From the cell containing the given text, extract its center point as [X, Y] coordinate. 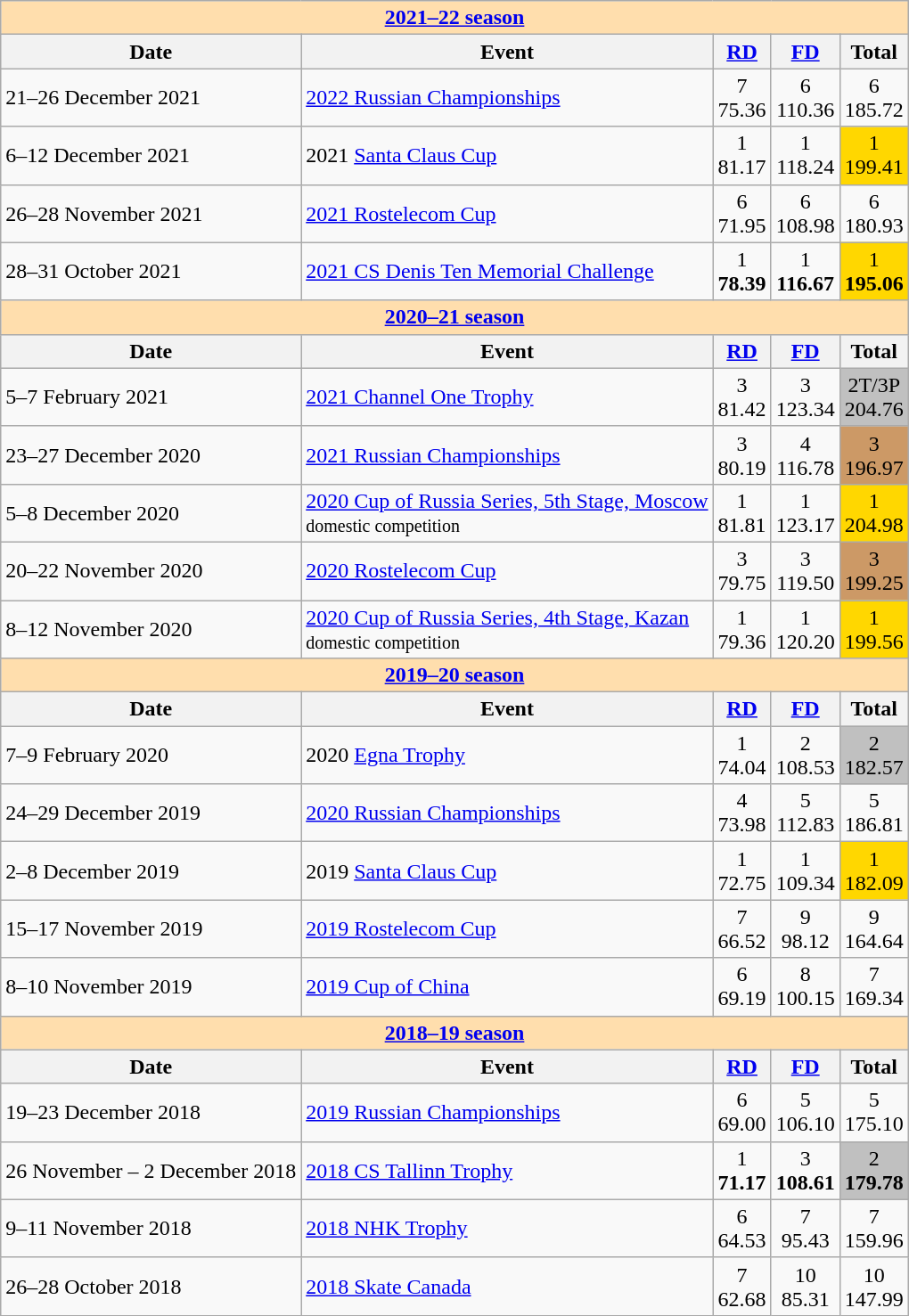
4 116.78 [806, 454]
6 185.72 [873, 98]
2020 Rostelecom Cup [507, 570]
1 74.04 [741, 756]
7 62.68 [741, 1287]
3 81.42 [741, 397]
8–10 November 2019 [151, 987]
20–22 November 2020 [151, 570]
1 116.67 [806, 271]
1 204.98 [873, 513]
10 147.99 [873, 1287]
6–12 December 2021 [151, 155]
1 182.09 [873, 871]
2020 Cup of Russia Series, 5th Stage, Moscow domestic competition [507, 513]
1 109.34 [806, 871]
24–29 December 2019 [151, 813]
3 80.19 [741, 454]
9 164.64 [873, 928]
6 108.98 [806, 214]
2019 Cup of China [507, 987]
21–26 December 2021 [151, 98]
8–12 November 2020 [151, 629]
9–11 November 2018 [151, 1228]
1 81.17 [741, 155]
19–23 December 2018 [151, 1112]
2020–21 season [454, 317]
2019 Santa Claus Cup [507, 871]
2021 CS Denis Ten Memorial Challenge [507, 271]
6 110.36 [806, 98]
26 November – 2 December 2018 [151, 1171]
2T/3P 204.76 [873, 397]
5 112.83 [806, 813]
5–8 December 2020 [151, 513]
2021 Channel One Trophy [507, 397]
15–17 November 2019 [151, 928]
3 108.61 [806, 1171]
23–27 December 2020 [151, 454]
2 179.78 [873, 1171]
2018–19 season [454, 1033]
1 78.39 [741, 271]
1 79.36 [741, 629]
1 199.41 [873, 155]
1 199.56 [873, 629]
5–7 February 2021 [151, 397]
2 108.53 [806, 756]
1 72.75 [741, 871]
2021–22 season [454, 18]
2020 Cup of Russia Series, 4th Stage, Kazan domestic competition [507, 629]
6 71.95 [741, 214]
6 69.19 [741, 987]
7 95.43 [806, 1228]
6 69.00 [741, 1112]
4 73.98 [741, 813]
3 196.97 [873, 454]
1 123.17 [806, 513]
2020 Russian Championships [507, 813]
2020 Egna Trophy [507, 756]
1 71.17 [741, 1171]
26–28 November 2021 [151, 214]
2021 Rostelecom Cup [507, 214]
28–31 October 2021 [151, 271]
7 75.36 [741, 98]
2021 Russian Championships [507, 454]
2–8 December 2019 [151, 871]
2018 Skate Canada [507, 1287]
2018 CS Tallinn Trophy [507, 1171]
6 64.53 [741, 1228]
1 120.20 [806, 629]
5 106.10 [806, 1112]
5 186.81 [873, 813]
2018 NHK Trophy [507, 1228]
2019 Russian Championships [507, 1112]
10 85.31 [806, 1287]
6 180.93 [873, 214]
7 66.52 [741, 928]
26–28 October 2018 [151, 1287]
2022 Russian Championships [507, 98]
9 98.12 [806, 928]
3 79.75 [741, 570]
1 81.81 [741, 513]
3 199.25 [873, 570]
2 182.57 [873, 756]
7–9 February 2020 [151, 756]
2019 Rostelecom Cup [507, 928]
3 123.34 [806, 397]
2019–20 season [454, 675]
3 119.50 [806, 570]
7 159.96 [873, 1228]
1 118.24 [806, 155]
8 100.15 [806, 987]
2021 Santa Claus Cup [507, 155]
1 195.06 [873, 271]
7 169.34 [873, 987]
5 175.10 [873, 1112]
